Identify which cell holds the provided text, then report its (x, y) central coordinate. 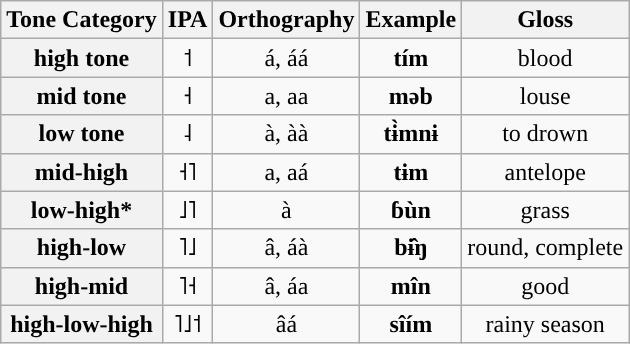
tím (411, 58)
sîím (411, 324)
á, áá (286, 58)
bɨ̂ŋ (411, 248)
à (286, 210)
to drown (546, 134)
à, àà (286, 134)
high-low-high (82, 324)
rainy season (546, 324)
məb (411, 96)
â, áa (286, 286)
louse (546, 96)
mîn (411, 286)
a, aa (286, 96)
high-low (82, 248)
round, complete (546, 248)
˥˧ (188, 286)
tɨm (411, 172)
low tone (82, 134)
high tone (82, 58)
blood (546, 58)
˥˩ (188, 248)
˥˩˦ (188, 324)
high-mid (82, 286)
IPA (188, 20)
low-high* (82, 210)
âá (286, 324)
good (546, 286)
antelope (546, 172)
mid-high (82, 172)
˨ (188, 134)
â, áà (286, 248)
grass (546, 210)
˧˥ (188, 172)
˧ (188, 96)
ɓùn (411, 210)
Tone Category (82, 20)
˩˥ (188, 210)
˦ (188, 58)
Gloss (546, 20)
a, aá (286, 172)
tɨ̀mnɨ (411, 134)
mid tone (82, 96)
Example (411, 20)
Orthography (286, 20)
